Search for the cell housing the specified text and yield its (X, Y) center coordinate. 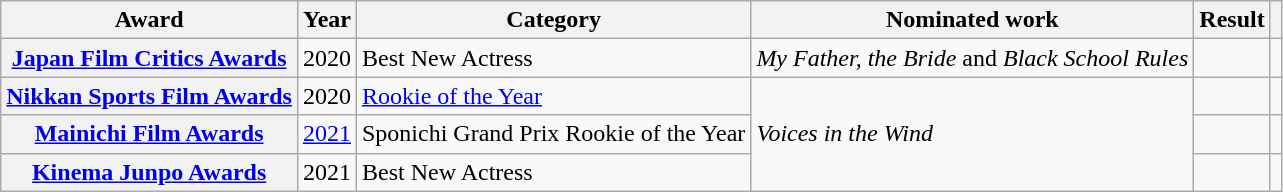
Award (150, 20)
Mainichi Film Awards (150, 134)
Voices in the Wind (972, 134)
Rookie of the Year (553, 96)
My Father, the Bride and Black School Rules (972, 58)
Result (1232, 20)
Category (553, 20)
Nikkan Sports Film Awards (150, 96)
Nominated work (972, 20)
Kinema Junpo Awards (150, 172)
Japan Film Critics Awards (150, 58)
Year (326, 20)
Sponichi Grand Prix Rookie of the Year (553, 134)
